Find where the given text appears and provide that cell's center as (X, Y) coordinate. 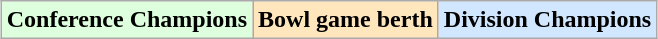
Bowl game berth (346, 20)
Conference Champions (126, 20)
Division Champions (547, 20)
